Pinpoint the cell where the given text exists, returning its (X, Y) midpoint coordinate. 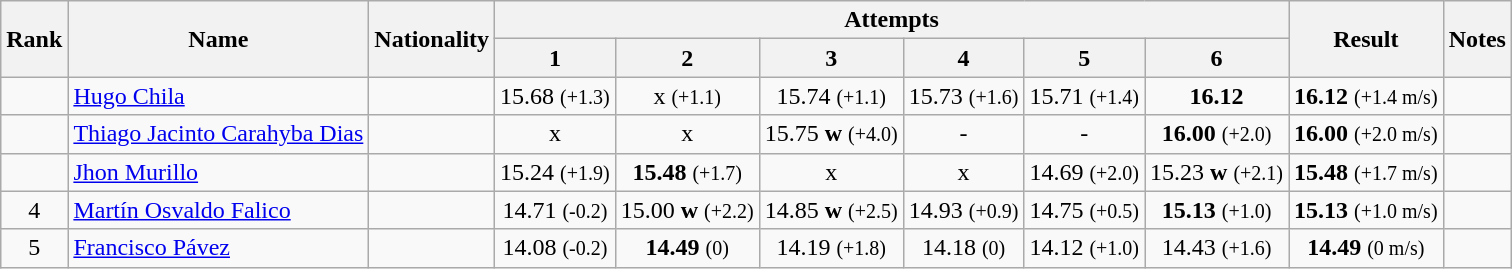
Attempts (892, 20)
Jhon Murillo (218, 172)
15.73 (+1.6) (964, 96)
15.23 w (+2.1) (1217, 172)
14.93 (+0.9) (964, 210)
14.49 (0 m/s) (1366, 248)
14.69 (+2.0) (1084, 172)
Hugo Chila (218, 96)
14.71 (-0.2) (556, 210)
15.24 (+1.9) (556, 172)
15.71 (+1.4) (1084, 96)
14.18 (0) (964, 248)
16.12 (1217, 96)
Result (1366, 39)
15.68 (+1.3) (556, 96)
14.49 (0) (687, 248)
15.74 (+1.1) (831, 96)
15.48 (+1.7 m/s) (1366, 172)
15.48 (+1.7) (687, 172)
Rank (34, 39)
x (+1.1) (687, 96)
14.43 (+1.6) (1217, 248)
14.85 w (+2.5) (831, 210)
14.19 (+1.8) (831, 248)
16.00 (+2.0 m/s) (1366, 134)
15.13 (+1.0) (1217, 210)
1 (556, 58)
Notes (1477, 39)
Francisco Pávez (218, 248)
14.08 (-0.2) (556, 248)
14.12 (+1.0) (1084, 248)
Name (218, 39)
16.12 (+1.4 m/s) (1366, 96)
Nationality (432, 39)
15.00 w (+2.2) (687, 210)
2 (687, 58)
Martín Osvaldo Falico (218, 210)
16.00 (+2.0) (1217, 134)
14.75 (+0.5) (1084, 210)
15.13 (+1.0 m/s) (1366, 210)
3 (831, 58)
6 (1217, 58)
15.75 w (+4.0) (831, 134)
Thiago Jacinto Carahyba Dias (218, 134)
